Locate the cell with the specified text and output its (X, Y) center coordinate. 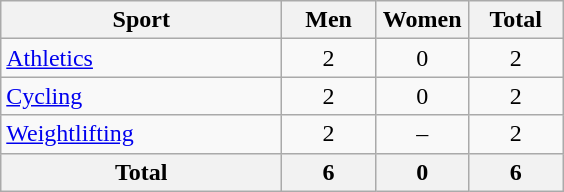
Weightlifting (142, 134)
Cycling (142, 96)
Men (329, 20)
– (422, 134)
Sport (142, 20)
Women (422, 20)
Athletics (142, 58)
